Extract the [X, Y] coordinate from the center of the cell holding the provided text.  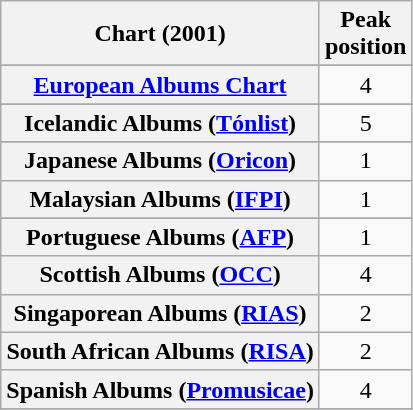
Chart (2001) [160, 34]
5 [365, 123]
Peakposition [365, 34]
Japanese Albums (Oricon) [160, 161]
Portuguese Albums (AFP) [160, 237]
Malaysian Albums (IFPI) [160, 199]
Singaporean Albums (RIAS) [160, 313]
Scottish Albums (OCC) [160, 275]
Spanish Albums (Promusicae) [160, 389]
European Albums Chart [160, 85]
Icelandic Albums (Tónlist) [160, 123]
South African Albums (RISA) [160, 351]
